Detect which cell encompasses the target text, then output its (X, Y) center coordinate. 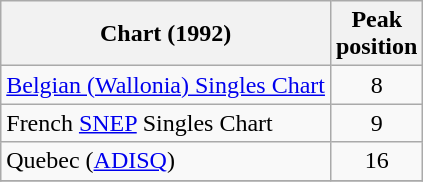
9 (376, 123)
Chart (1992) (166, 34)
French SNEP Singles Chart (166, 123)
16 (376, 161)
Belgian (Wallonia) Singles Chart (166, 85)
8 (376, 85)
Quebec (ADISQ) (166, 161)
Peakposition (376, 34)
